Provide the (X, Y) coordinate of the cell's center where the given text is located.  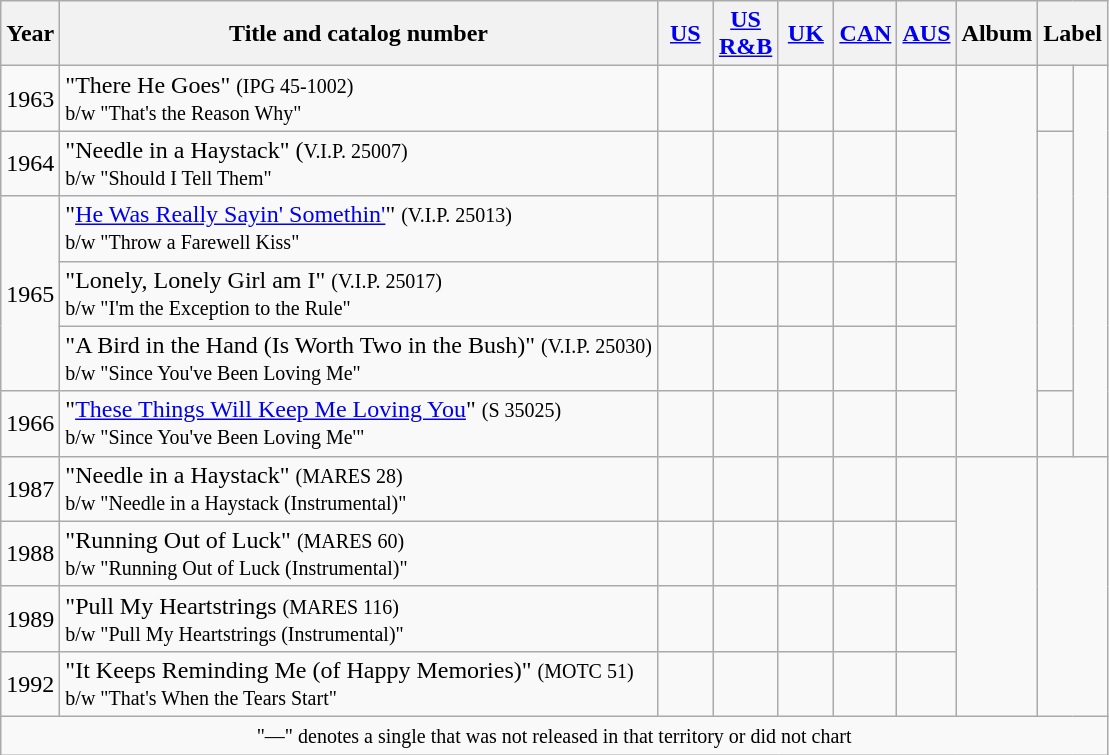
Label (1073, 34)
"These Things Will Keep Me Loving You" (S 35025)b/w "Since You've Been Loving Me'" (359, 424)
"A Bird in the Hand (Is Worth Two in the Bush)" (V.I.P. 25030)b/w "Since You've Been Loving Me" (359, 358)
"Running Out of Luck" (MARES 60)b/w "Running Out of Luck (Instrumental)" (359, 554)
Album (997, 34)
1988 (30, 554)
Year (30, 34)
1964 (30, 164)
1966 (30, 424)
AUS (926, 34)
US (685, 34)
"Pull My Heartstrings (MARES 116)b/w "Pull My Heartstrings (Instrumental)" (359, 618)
1965 (30, 294)
"Lonely, Lonely Girl am I" (V.I.P. 25017)b/w "I'm the Exception to the Rule" (359, 294)
UK (806, 34)
1987 (30, 488)
"He Was Really Sayin' Somethin'" (V.I.P. 25013)b/w "Throw a Farewell Kiss" (359, 228)
Title and catalog number (359, 34)
US R&B (745, 34)
"It Keeps Reminding Me (of Happy Memories)" (MOTC 51)b/w "That's When the Tears Start" (359, 684)
1963 (30, 98)
"—" denotes a single that was not released in that territory or did not chart (554, 735)
CAN (866, 34)
1989 (30, 618)
"Needle in a Haystack" (V.I.P. 25007)b/w "Should I Tell Them" (359, 164)
"There He Goes" (IPG 45-1002)b/w "That's the Reason Why" (359, 98)
"Needle in a Haystack" (MARES 28)b/w "Needle in a Haystack (Instrumental)" (359, 488)
1992 (30, 684)
